Output the [x, y] coordinate of the center of the cell containing the given text.  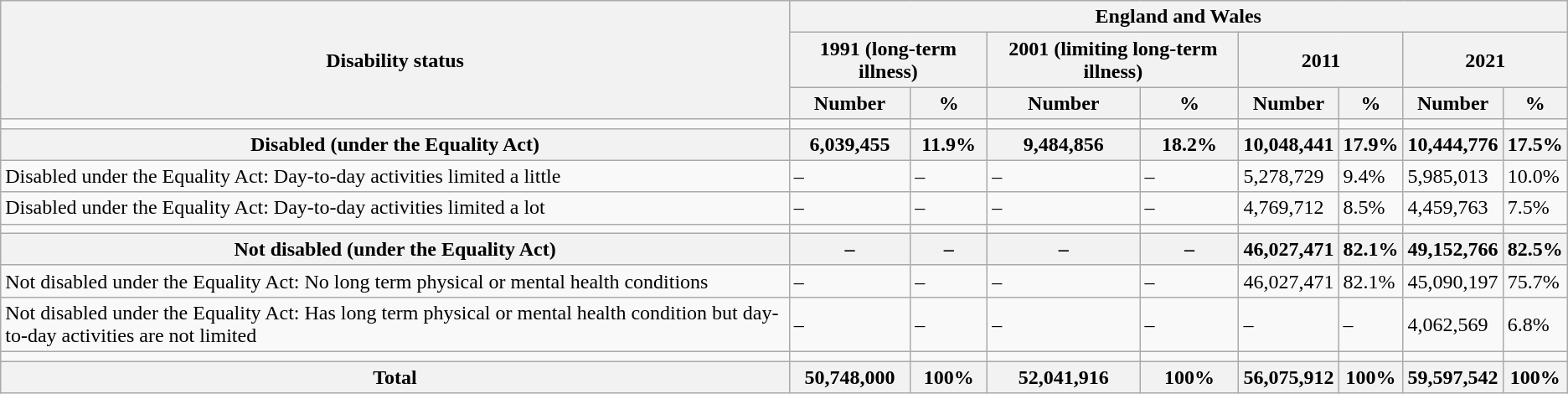
11.9% [949, 144]
10,444,776 [1452, 144]
2011 [1321, 60]
7.5% [1534, 208]
4,769,712 [1288, 208]
4,459,763 [1452, 208]
49,152,766 [1452, 249]
6,039,455 [849, 144]
5,985,013 [1452, 176]
Total [395, 376]
10,048,441 [1288, 144]
England and Wales [1178, 17]
Disability status [395, 60]
Disabled (under the Equality Act) [395, 144]
9,484,856 [1064, 144]
4,062,569 [1452, 324]
Not disabled (under the Equality Act) [395, 249]
59,597,542 [1452, 376]
6.8% [1534, 324]
2001 (limiting long-term illness) [1113, 60]
52,041,916 [1064, 376]
17.9% [1370, 144]
1991 (long-term illness) [888, 60]
Disabled under the Equality Act: Day-to-day activities limited a lot [395, 208]
50,748,000 [849, 376]
17.5% [1534, 144]
10.0% [1534, 176]
82.5% [1534, 249]
5,278,729 [1288, 176]
Not disabled under the Equality Act: No long term physical or mental health conditions [395, 281]
75.7% [1534, 281]
2021 [1485, 60]
Not disabled under the Equality Act: Has long term physical or mental health condition but day-to-day activities are not limited [395, 324]
8.5% [1370, 208]
9.4% [1370, 176]
Disabled under the Equality Act: Day-to-day activities limited a little [395, 176]
45,090,197 [1452, 281]
18.2% [1189, 144]
56,075,912 [1288, 376]
